Return (x, y) of the center of cell containing provided text 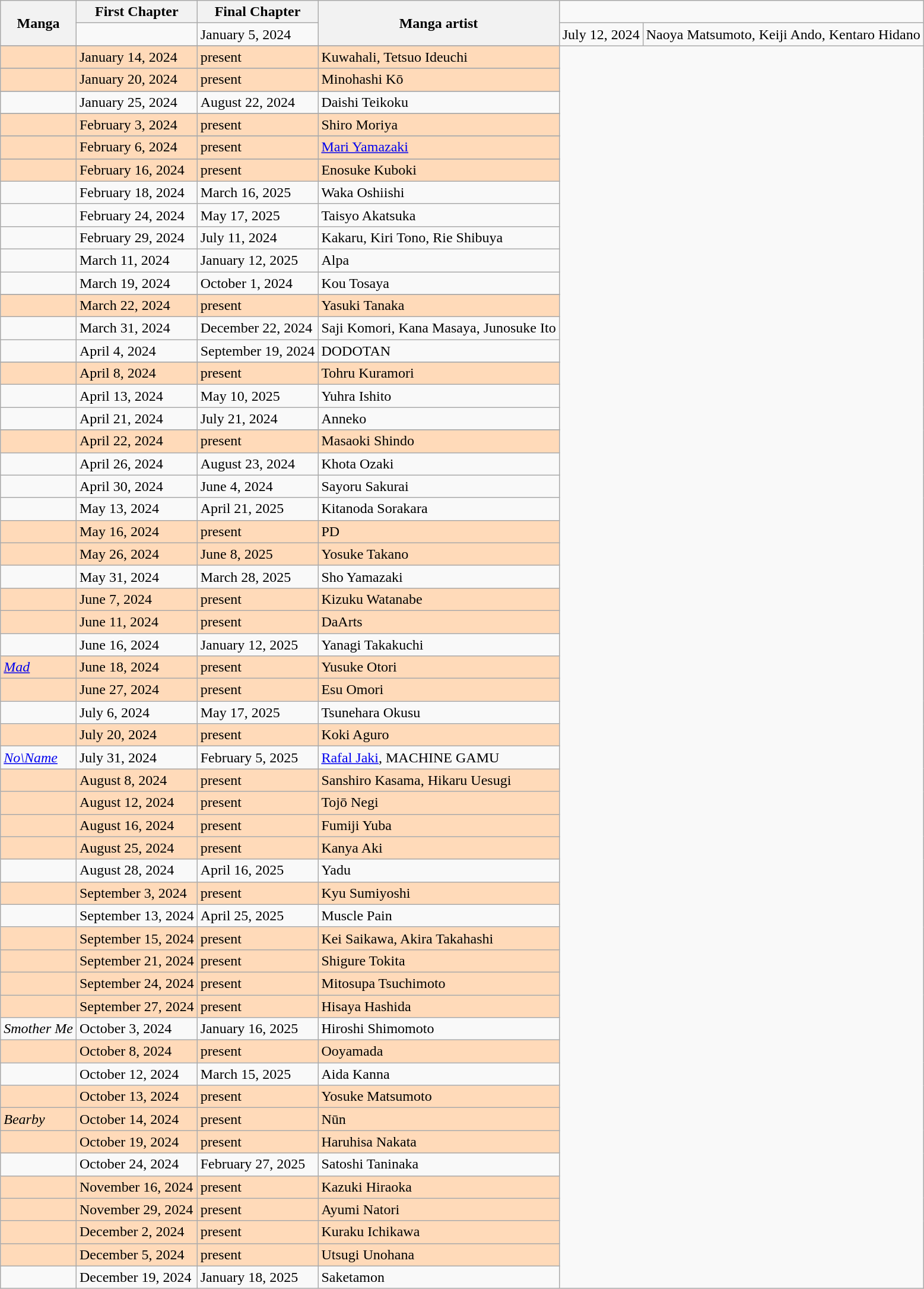
Kakaru, Kiri Tono, Rie Shibuya (439, 237)
Saketamon (439, 1277)
Shigure Tokita (439, 961)
September 3, 2024 (136, 893)
August 8, 2024 (136, 780)
Hiroshi Shimomoto (439, 1029)
Kyu Sumiyoshi (439, 893)
February 29, 2024 (136, 237)
Yosuke Matsumoto (439, 1097)
July 21, 2024 (258, 419)
January 16, 2025 (258, 1029)
Tsunehara Okusu (439, 712)
Yasuki Tanaka (439, 306)
August 16, 2024 (136, 825)
Hisaya Hashida (439, 1006)
March 28, 2025 (258, 577)
March 16, 2025 (258, 192)
DaArts (439, 622)
Ayumi Natori (439, 1209)
Esu Omori (439, 690)
PD (439, 531)
October 14, 2024 (136, 1119)
Smother Me (39, 1029)
October 12, 2024 (136, 1074)
No\Name (39, 758)
April 8, 2024 (136, 373)
January 18, 2025 (258, 1277)
May 16, 2024 (136, 531)
February 3, 2024 (136, 125)
January 14, 2024 (136, 57)
April 16, 2025 (258, 870)
February 6, 2024 (136, 147)
Bearby (39, 1119)
Utsugi Unohana (439, 1255)
Saji Komori, Kana Masaya, Junosuke Ito (439, 328)
Kuwahali, Tetsuo Ideuchi (439, 57)
March 11, 2024 (136, 260)
February 24, 2024 (136, 215)
Manga artist (439, 23)
Final Chapter (258, 12)
June 16, 2024 (136, 644)
June 4, 2024 (258, 486)
Haruhisa Nakata (439, 1142)
February 27, 2025 (258, 1164)
Rafal Jaki, MACHINE GAMU (439, 758)
Yuhra Ishito (439, 396)
August 23, 2024 (258, 464)
DODOTAN (439, 351)
May 10, 2025 (258, 396)
April 13, 2024 (136, 396)
Kitanoda Sorakara (439, 509)
Shiro Moriya (439, 125)
June 27, 2024 (136, 690)
September 15, 2024 (136, 938)
Yanagi Takakuchi (439, 644)
April 4, 2024 (136, 351)
Satoshi Taninaka (439, 1164)
August 25, 2024 (136, 848)
Kazuki Hiraoka (439, 1187)
September 27, 2024 (136, 1006)
April 30, 2024 (136, 486)
Koki Aguro (439, 735)
April 21, 2025 (258, 509)
October 13, 2024 (136, 1097)
Aida Kanna (439, 1074)
Daishi Teikoku (439, 102)
December 5, 2024 (136, 1255)
July 11, 2024 (258, 237)
January 5, 2024 (258, 34)
October 1, 2024 (258, 283)
April 21, 2024 (136, 419)
Kanya Aki (439, 848)
March 15, 2025 (258, 1074)
Enosuke Kuboki (439, 170)
September 21, 2024 (136, 961)
August 12, 2024 (136, 803)
Waka Oshiishi (439, 192)
October 19, 2024 (136, 1142)
Kou Tosaya (439, 283)
August 22, 2024 (258, 102)
February 18, 2024 (136, 192)
Muscle Pain (439, 916)
Tohru Kuramori (439, 373)
June 8, 2025 (258, 554)
September 24, 2024 (136, 983)
November 16, 2024 (136, 1187)
Minohashi Kō (439, 80)
Sho Yamazaki (439, 577)
February 5, 2025 (258, 758)
July 6, 2024 (136, 712)
July 31, 2024 (136, 758)
Taisyo Akatsuka (439, 215)
Fumiji Yuba (439, 825)
March 31, 2024 (136, 328)
Kuraku Ichikawa (439, 1232)
August 28, 2024 (136, 870)
Khota Ozaki (439, 464)
March 22, 2024 (136, 306)
May 31, 2024 (136, 577)
June 7, 2024 (136, 599)
Ooyamada (439, 1052)
June 11, 2024 (136, 622)
Kei Saikawa, Akira Takahashi (439, 938)
Yusuke Otori (439, 667)
Sanshiro Kasama, Hikaru Uesugi (439, 780)
February 16, 2024 (136, 170)
July 20, 2024 (136, 735)
April 26, 2024 (136, 464)
Anneko (439, 419)
January 20, 2024 (136, 80)
January 25, 2024 (136, 102)
July 12, 2024 (601, 34)
Alpa (439, 260)
September 19, 2024 (258, 351)
Manga (39, 23)
Naoya Matsumoto, Keiji Ando, Kentaro Hidano (783, 34)
Yosuke Takano (439, 554)
First Chapter (136, 12)
Masaoki Shindo (439, 441)
Mad (39, 667)
March 19, 2024 (136, 283)
October 3, 2024 (136, 1029)
April 25, 2025 (258, 916)
Yadu (439, 870)
October 24, 2024 (136, 1164)
May 13, 2024 (136, 509)
November 29, 2024 (136, 1209)
September 13, 2024 (136, 916)
Nūn (439, 1119)
Kizuku Watanabe (439, 599)
December 22, 2024 (258, 328)
Tojō Negi (439, 803)
April 22, 2024 (136, 441)
December 2, 2024 (136, 1232)
May 26, 2024 (136, 554)
October 8, 2024 (136, 1052)
Mari Yamazaki (439, 147)
Mitosupa Tsuchimoto (439, 983)
December 19, 2024 (136, 1277)
Sayoru Sakurai (439, 486)
June 18, 2024 (136, 667)
